Scan for the cell matching the given text and deliver its (X, Y) coordinate at center. 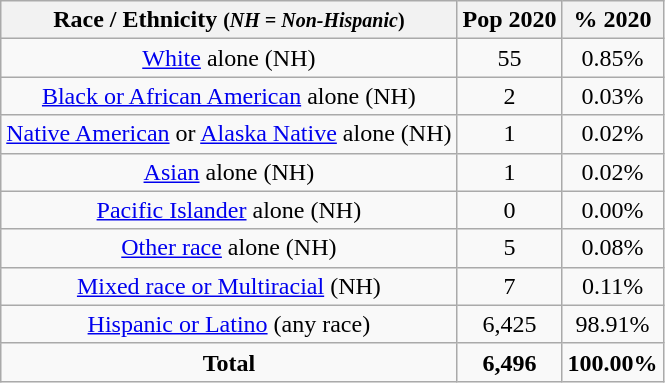
Pop 2020 (510, 20)
0.11% (612, 286)
Asian alone (NH) (229, 172)
White alone (NH) (229, 58)
98.91% (612, 324)
Native American or Alaska Native alone (NH) (229, 134)
Black or African American alone (NH) (229, 96)
0.00% (612, 210)
0.08% (612, 248)
6,425 (510, 324)
2 (510, 96)
Mixed race or Multiracial (NH) (229, 286)
Hispanic or Latino (any race) (229, 324)
6,496 (510, 362)
% 2020 (612, 20)
Total (229, 362)
Race / Ethnicity (NH = Non-Hispanic) (229, 20)
5 (510, 248)
0.03% (612, 96)
Pacific Islander alone (NH) (229, 210)
0 (510, 210)
100.00% (612, 362)
55 (510, 58)
Other race alone (NH) (229, 248)
7 (510, 286)
0.85% (612, 58)
